Find where the given text appears and provide that cell's center as (x, y) coordinate. 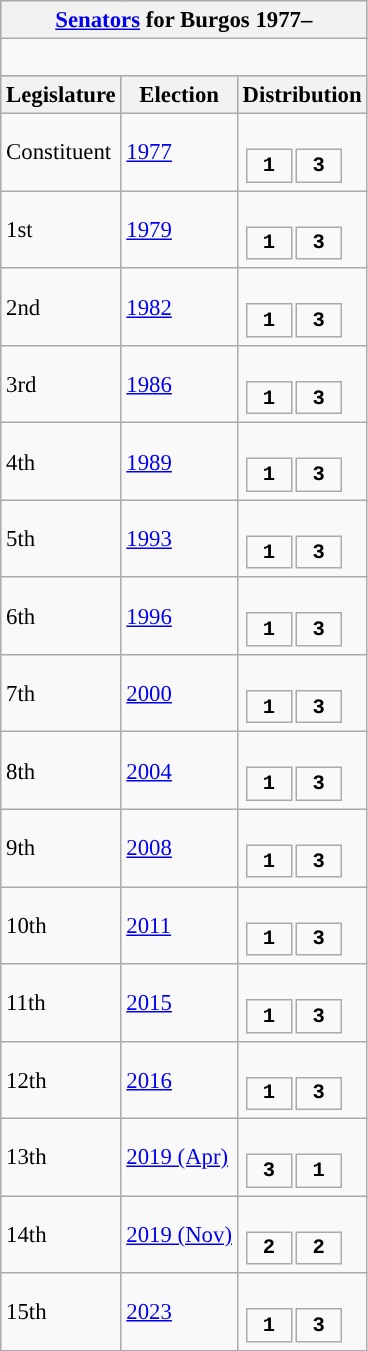
1st (61, 230)
1986 (179, 384)
8th (61, 770)
3 1 (302, 1158)
Legislature (61, 95)
3rd (61, 384)
1982 (179, 306)
2 2 (302, 1234)
1993 (179, 538)
1979 (179, 230)
Senators for Burgos 1977– (184, 20)
4th (61, 462)
7th (61, 694)
9th (61, 848)
11th (61, 1002)
2nd (61, 306)
1989 (179, 462)
2019 (Apr) (179, 1158)
2023 (179, 1312)
2008 (179, 848)
Constituent (61, 152)
2000 (179, 694)
10th (61, 926)
2004 (179, 770)
5th (61, 538)
Election (179, 95)
15th (61, 1312)
2015 (179, 1002)
2016 (179, 1080)
1977 (179, 152)
Distribution (302, 95)
2019 (Nov) (179, 1234)
12th (61, 1080)
14th (61, 1234)
6th (61, 616)
2011 (179, 926)
13th (61, 1158)
1996 (179, 616)
